Return (x, y) of the center of cell containing provided text 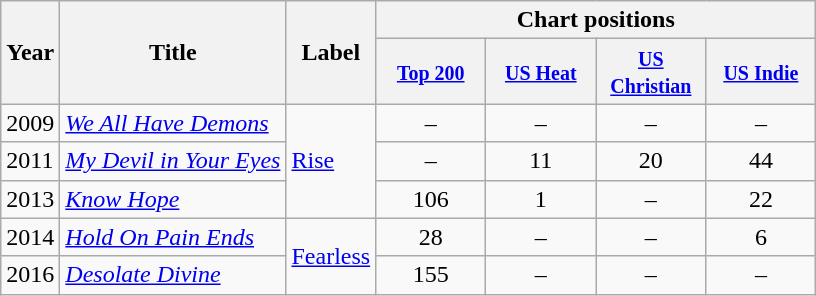
2014 (30, 237)
Chart positions (596, 20)
Know Hope (173, 199)
106 (431, 199)
2011 (30, 161)
Label (331, 52)
44 (761, 161)
US Indie (761, 72)
Rise (331, 161)
28 (431, 237)
My Devil in Your Eyes (173, 161)
1 (541, 199)
Fearless (331, 256)
155 (431, 275)
US Christian (651, 72)
Year (30, 52)
US Heat (541, 72)
20 (651, 161)
Title (173, 52)
Hold On Pain Ends (173, 237)
2013 (30, 199)
2009 (30, 123)
Top 200 (431, 72)
We All Have Demons (173, 123)
2016 (30, 275)
11 (541, 161)
6 (761, 237)
Desolate Divine (173, 275)
22 (761, 199)
